Return (x, y) of the center of cell containing provided text 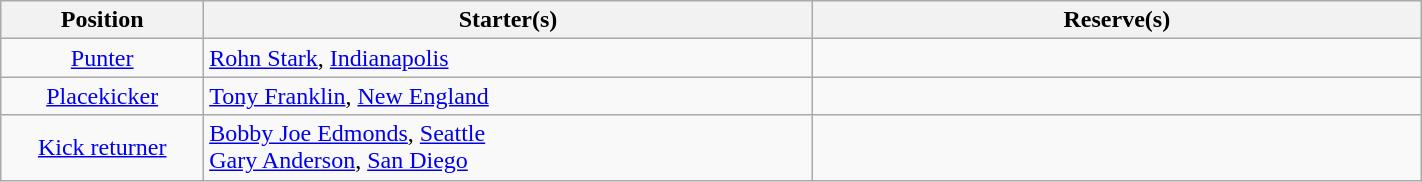
Placekicker (102, 96)
Starter(s) (508, 20)
Bobby Joe Edmonds, Seattle Gary Anderson, San Diego (508, 148)
Position (102, 20)
Tony Franklin, New England (508, 96)
Kick returner (102, 148)
Rohn Stark, Indianapolis (508, 58)
Punter (102, 58)
Reserve(s) (1116, 20)
